Identify which cell holds the provided text, then report its (X, Y) central coordinate. 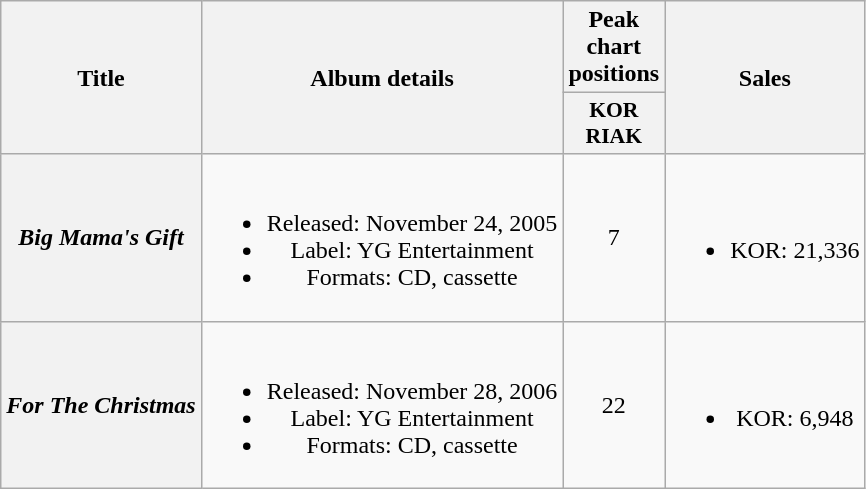
For The Christmas (101, 404)
Peak chart positions (614, 47)
KOR: 21,336 (765, 238)
7 (614, 238)
KOR: 6,948 (765, 404)
Released: November 28, 2006Label: YG EntertainmentFormats: CD, cassette (382, 404)
Released: November 24, 2005Label: YG EntertainmentFormats: CD, cassette (382, 238)
Title (101, 78)
Sales (765, 78)
KORRIAK (614, 124)
22 (614, 404)
Big Mama's Gift (101, 238)
Album details (382, 78)
